Search for the cell housing the specified text and yield its [x, y] center coordinate. 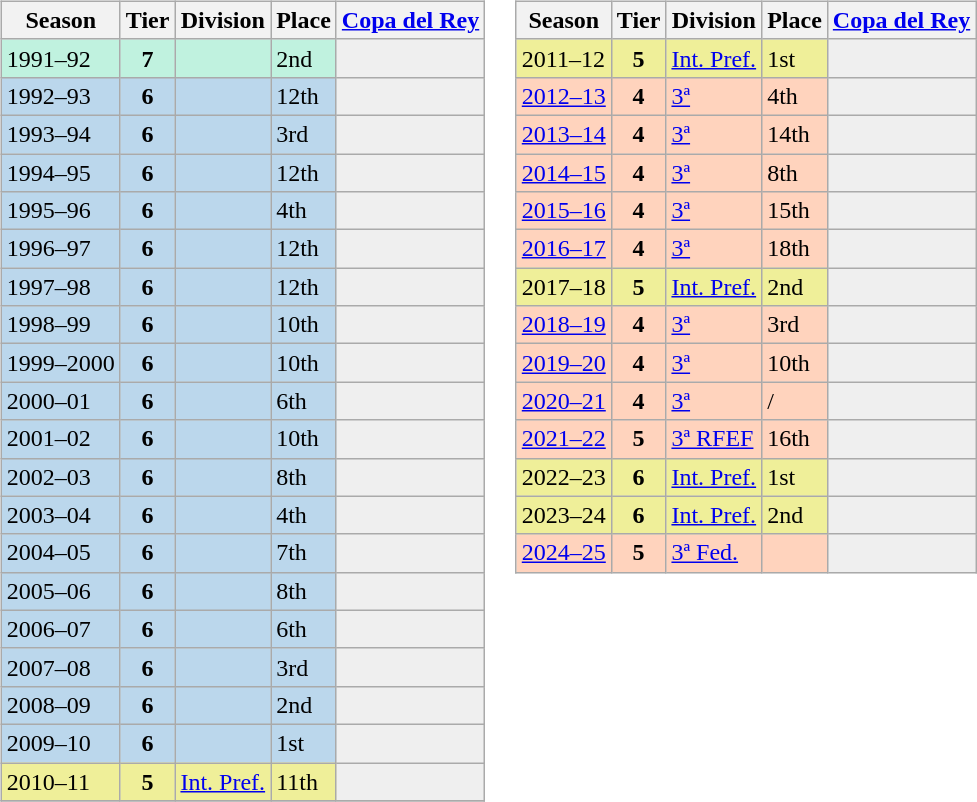
2016–17 [564, 249]
1991–92 [60, 58]
1999–2000 [60, 363]
/ [795, 401]
1992–93 [60, 96]
2006–07 [60, 629]
2007–08 [60, 667]
2019–20 [564, 363]
11th [304, 781]
1995–96 [60, 211]
15th [795, 211]
2009–10 [60, 743]
3ª RFEF [714, 439]
2022–23 [564, 477]
7 [148, 58]
2004–05 [60, 553]
2001–02 [60, 439]
2024–25 [564, 553]
2000–01 [60, 401]
2008–09 [60, 705]
2013–14 [564, 134]
2012–13 [564, 96]
7th [304, 553]
1996–97 [60, 249]
1997–98 [60, 287]
2021–22 [564, 439]
2020–21 [564, 401]
1993–94 [60, 134]
18th [795, 249]
1998–99 [60, 325]
1994–95 [60, 173]
14th [795, 134]
2018–19 [564, 325]
2017–18 [564, 287]
2002–03 [60, 477]
2003–04 [60, 515]
2014–15 [564, 173]
2015–16 [564, 211]
3ª Fed. [714, 553]
2005–06 [60, 591]
2011–12 [564, 58]
2023–24 [564, 515]
16th [795, 439]
2010–11 [60, 781]
